Detect which cell encompasses the target text, then output its (x, y) center coordinate. 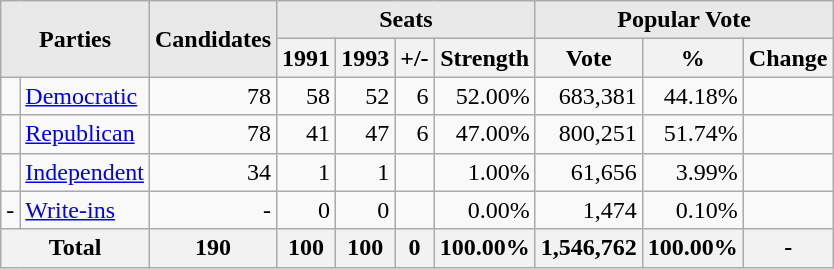
Democratic (85, 96)
190 (212, 248)
1,474 (588, 210)
41 (306, 134)
34 (212, 172)
44.18% (692, 96)
Write-ins (85, 210)
47.00% (484, 134)
% (692, 58)
Popular Vote (684, 20)
1.00% (484, 172)
Independent (85, 172)
Change (788, 58)
52.00% (484, 96)
58 (306, 96)
47 (366, 134)
Seats (406, 20)
Republican (85, 134)
800,251 (588, 134)
+/- (414, 58)
Total (76, 248)
0.00% (484, 210)
Parties (76, 39)
61,656 (588, 172)
3.99% (692, 172)
683,381 (588, 96)
1991 (306, 58)
1993 (366, 58)
Vote (588, 58)
51.74% (692, 134)
Candidates (212, 39)
52 (366, 96)
Strength (484, 58)
1,546,762 (588, 248)
0.10% (692, 210)
